Find where the given text appears and provide that cell's center as (x, y) coordinate. 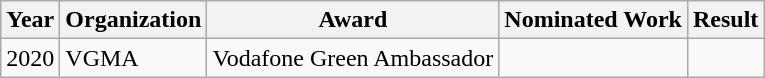
Result (725, 20)
2020 (30, 58)
Organization (134, 20)
Vodafone Green Ambassador (353, 58)
Nominated Work (594, 20)
VGMA (134, 58)
Award (353, 20)
Year (30, 20)
